Identify which cell holds the provided text, then report its [X, Y] central coordinate. 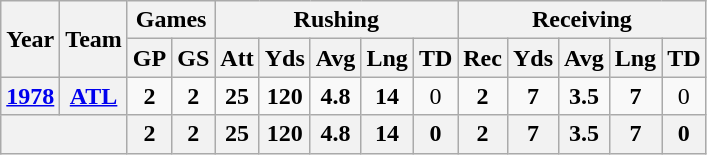
Rec [483, 58]
Rushing [336, 20]
Team [94, 39]
GS [194, 58]
Games [170, 20]
ATL [94, 96]
GP [149, 58]
Receiving [582, 20]
Year [30, 39]
Att [237, 58]
1978 [30, 96]
